Determine the (X, Y) coordinate at the center of the cell enclosing the given text.  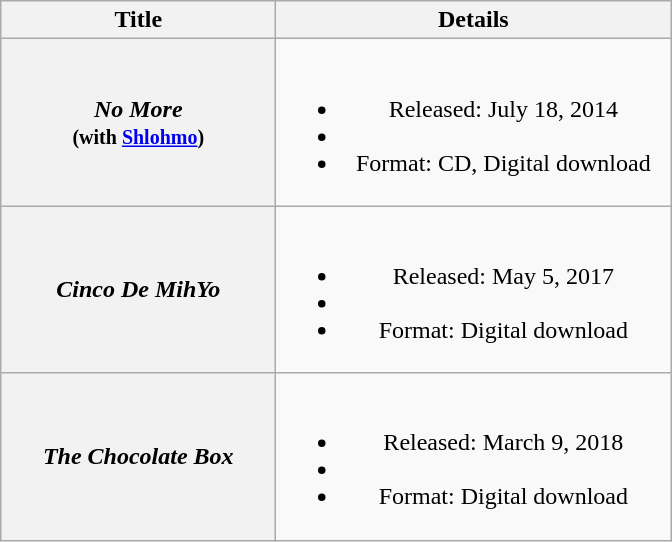
Title (138, 20)
Released: March 9, 2018Format: Digital download (474, 456)
Released: May 5, 2017Format: Digital download (474, 290)
Cinco De MihYo (138, 290)
Details (474, 20)
The Chocolate Box (138, 456)
No More(with Shlohmo) (138, 122)
Released: July 18, 2014Format: CD, Digital download (474, 122)
